Scan for the cell matching the given text and deliver its [x, y] coordinate at center. 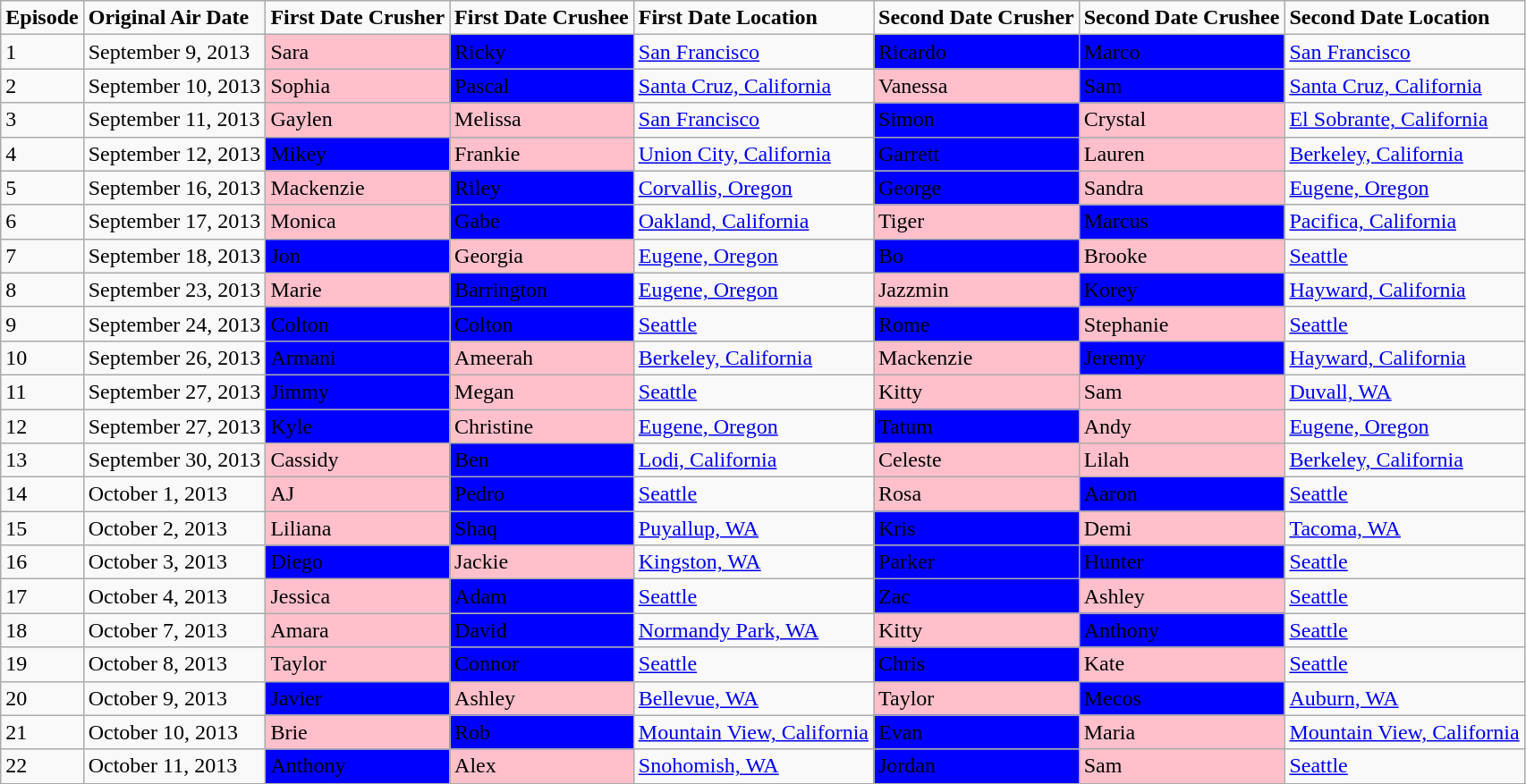
Riley [542, 188]
September 16, 2013 [174, 188]
Union City, California [753, 154]
8 [42, 290]
Georgia [542, 256]
Ricky [542, 52]
Alex [542, 766]
Connor [542, 664]
Vanessa [976, 86]
September 11, 2013 [174, 120]
Gabe [542, 222]
September 18, 2013 [174, 256]
Second Date Crushee [1182, 18]
Garrett [976, 154]
Oakland, California [753, 222]
4 [42, 154]
20 [42, 698]
Shaq [542, 528]
Tacoma, WA [1404, 528]
October 7, 2013 [174, 630]
Monica [358, 222]
George [976, 188]
Sandra [1182, 188]
Rome [976, 324]
Rob [542, 732]
Jessica [358, 596]
2 [42, 86]
Kate [1182, 664]
Jeremy [1182, 358]
Frankie [542, 154]
Christine [542, 426]
Lodi, California [753, 460]
September 24, 2013 [174, 324]
Liliana [358, 528]
3 [42, 120]
9 [42, 324]
Javier [358, 698]
Jackie [542, 562]
October 2, 2013 [174, 528]
Zac [976, 596]
AJ [358, 494]
Snohomish, WA [753, 766]
17 [42, 596]
Kris [976, 528]
1 [42, 52]
18 [42, 630]
Tatum [976, 426]
Diego [358, 562]
16 [42, 562]
October 8, 2013 [174, 664]
15 [42, 528]
13 [42, 460]
Brooke [1182, 256]
October 3, 2013 [174, 562]
21 [42, 732]
Andy [1182, 426]
Hunter [1182, 562]
Demi [1182, 528]
Kingston, WA [753, 562]
El Sobrante, California [1404, 120]
Amara [358, 630]
14 [42, 494]
Corvallis, Oregon [753, 188]
Second Date Location [1404, 18]
Kyle [358, 426]
Barrington [542, 290]
Bo [976, 256]
Celeste [976, 460]
19 [42, 664]
11 [42, 392]
Second Date Crusher [976, 18]
Evan [976, 732]
Sophia [358, 86]
Mikey [358, 154]
Auburn, WA [1404, 698]
October 10, 2013 [174, 732]
Normandy Park, WA [753, 630]
September 12, 2013 [174, 154]
Crystal [1182, 120]
October 11, 2013 [174, 766]
Ricardo [976, 52]
First Date Crusher [358, 18]
Pacifica, California [1404, 222]
Cassidy [358, 460]
David [542, 630]
October 9, 2013 [174, 698]
Maria [1182, 732]
September 17, 2013 [174, 222]
Melissa [542, 120]
September 26, 2013 [174, 358]
Aaron [1182, 494]
Jon [358, 256]
Bellevue, WA [753, 698]
22 [42, 766]
Jordan [976, 766]
Jimmy [358, 392]
Adam [542, 596]
September 10, 2013 [174, 86]
Marcus [1182, 222]
First Date Crushee [542, 18]
October 1, 2013 [174, 494]
Brie [358, 732]
Pedro [542, 494]
Tiger [976, 222]
Marco [1182, 52]
Chris [976, 664]
Parker [976, 562]
September 23, 2013 [174, 290]
Simon [976, 120]
Original Air Date [174, 18]
Ameerah [542, 358]
Megan [542, 392]
Marie [358, 290]
Duvall, WA [1404, 392]
Rosa [976, 494]
Pascal [542, 86]
10 [42, 358]
Lauren [1182, 154]
Stephanie [1182, 324]
Gaylen [358, 120]
Armani [358, 358]
Sara [358, 52]
First Date Location [753, 18]
Puyallup, WA [753, 528]
12 [42, 426]
Korey [1182, 290]
6 [42, 222]
September 30, 2013 [174, 460]
Ben [542, 460]
Episode [42, 18]
7 [42, 256]
Jazzmin [976, 290]
5 [42, 188]
Lilah [1182, 460]
Mecos [1182, 698]
September 9, 2013 [174, 52]
October 4, 2013 [174, 596]
